Scan for the cell matching the given text and deliver its (x, y) coordinate at center. 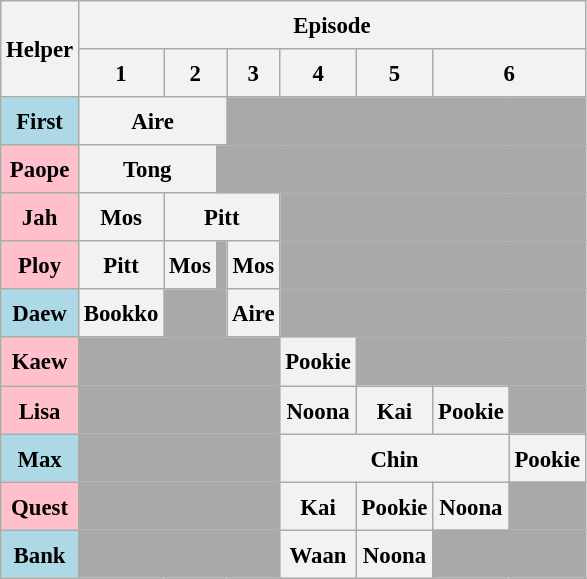
Bookko (120, 314)
Waan (318, 554)
Ploy (40, 265)
5 (394, 73)
Paope (40, 169)
2 (196, 73)
4 (318, 73)
Helper (40, 49)
Daew (40, 314)
Bank (40, 554)
Quest (40, 506)
Episode (332, 25)
3 (254, 73)
First (40, 121)
Tong (147, 169)
Jah (40, 217)
Chin (394, 458)
Kaew (40, 362)
Lisa (40, 410)
6 (510, 73)
1 (120, 73)
Max (40, 458)
